Extract the (X, Y) coordinate from the center of the cell holding the provided text.  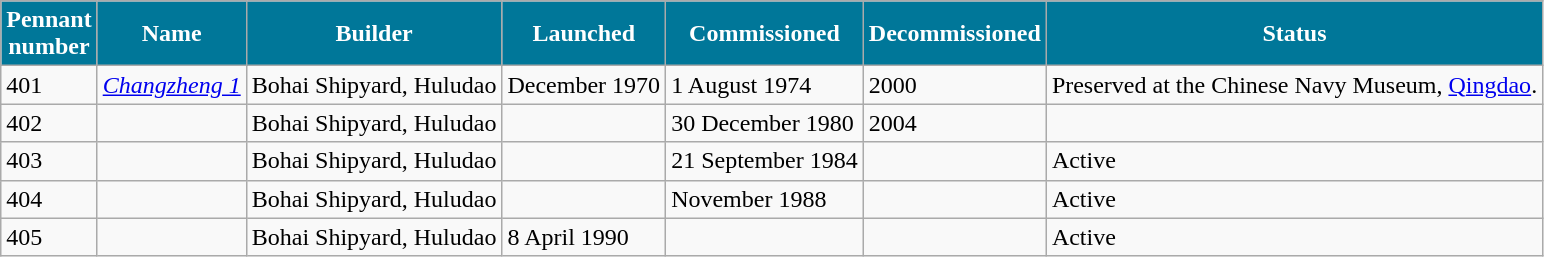
Builder (374, 34)
2004 (954, 123)
December 1970 (584, 85)
Name (172, 34)
402 (49, 123)
404 (49, 199)
Changzheng 1 (172, 85)
401 (49, 85)
2000 (954, 85)
Pennantnumber (49, 34)
30 December 1980 (765, 123)
November 1988 (765, 199)
Preserved at the Chinese Navy Museum, Qingdao. (1294, 85)
21 September 1984 (765, 161)
Status (1294, 34)
Decommissioned (954, 34)
Launched (584, 34)
403 (49, 161)
1 August 1974 (765, 85)
8 April 1990 (584, 237)
405 (49, 237)
Commissioned (765, 34)
